Scan for the cell matching the given text and deliver its [x, y] coordinate at center. 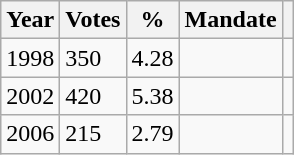
2.79 [152, 134]
Mandate [230, 20]
4.28 [152, 58]
5.38 [152, 96]
Votes [93, 20]
2002 [30, 96]
Year [30, 20]
1998 [30, 58]
2006 [30, 134]
350 [93, 58]
420 [93, 96]
% [152, 20]
215 [93, 134]
